From the cell containing the given text, extract its center point as (X, Y) coordinate. 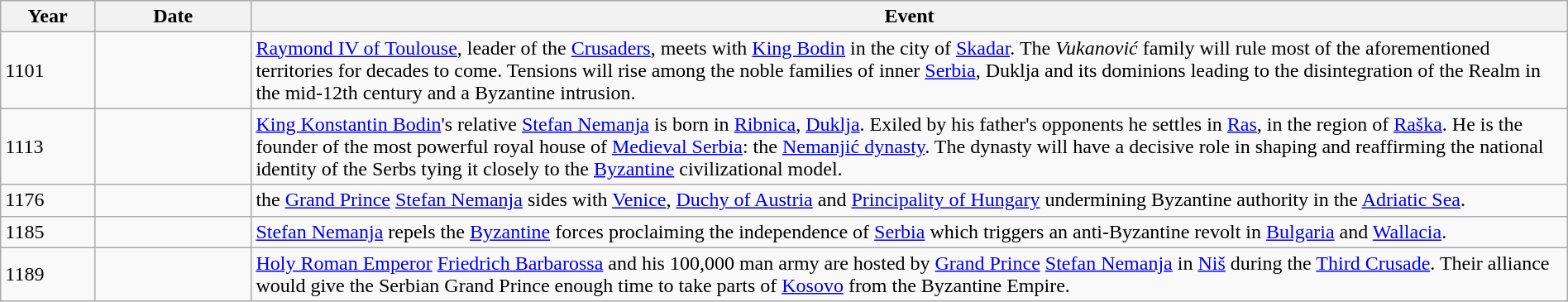
Date (172, 17)
Year (48, 17)
1185 (48, 232)
1113 (48, 146)
Stefan Nemanja repels the Byzantine forces proclaiming the independence of Serbia which triggers an anti-Byzantine revolt in Bulgaria and Wallacia. (910, 232)
the Grand Prince Stefan Nemanja sides with Venice, Duchy of Austria and Principality of Hungary undermining Byzantine authority in the Adriatic Sea. (910, 200)
1189 (48, 275)
1176 (48, 200)
Event (910, 17)
1101 (48, 70)
